Locate the cell with the specified text and output its (X, Y) center coordinate. 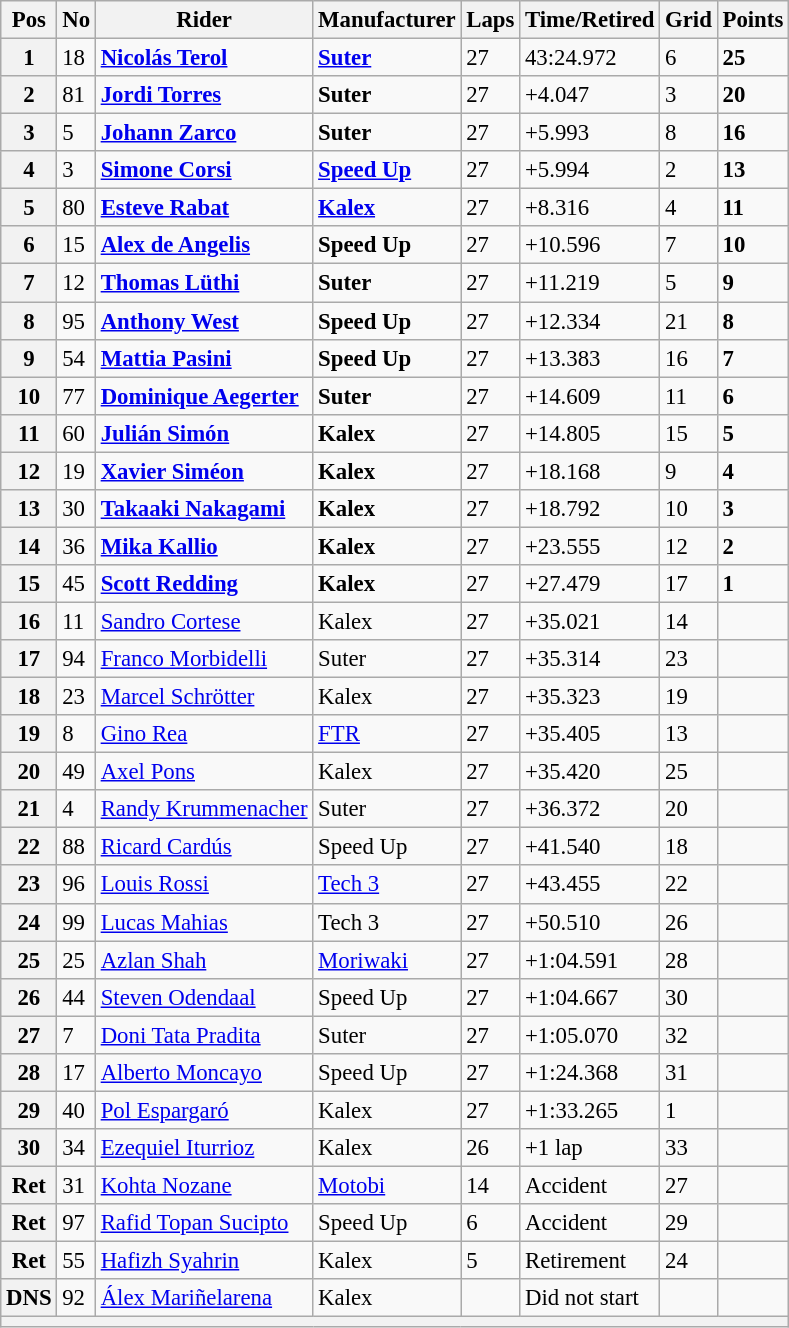
Franco Morbidelli (204, 659)
Laps (490, 20)
Julián Simón (204, 433)
+8.316 (590, 208)
32 (688, 1035)
+41.540 (590, 847)
+1 lap (590, 1148)
+5.993 (590, 133)
Ezequiel Iturrioz (204, 1148)
43:24.972 (590, 58)
45 (76, 584)
Grid (688, 20)
+13.383 (590, 358)
Alex de Angelis (204, 245)
81 (76, 95)
Motobi (387, 1185)
+27.479 (590, 584)
Ricard Cardús (204, 847)
+50.510 (590, 922)
Rider (204, 20)
Steven Odendaal (204, 997)
Nicolás Terol (204, 58)
Xavier Siméon (204, 471)
95 (76, 321)
Gino Rea (204, 734)
+43.455 (590, 885)
Manufacturer (387, 20)
Alberto Moncayo (204, 1073)
DNS (29, 1298)
+14.609 (590, 396)
Esteve Rabat (204, 208)
+35.405 (590, 734)
94 (76, 659)
+5.994 (590, 170)
Moriwaki (387, 960)
Pol Espargaró (204, 1110)
96 (76, 885)
97 (76, 1223)
Louis Rossi (204, 885)
+14.805 (590, 433)
No (76, 20)
+35.420 (590, 772)
+23.555 (590, 546)
Scott Redding (204, 584)
+11.219 (590, 283)
Mika Kallio (204, 546)
44 (76, 997)
Did not start (590, 1298)
+12.334 (590, 321)
Pos (29, 20)
55 (76, 1261)
+36.372 (590, 809)
+18.792 (590, 509)
34 (76, 1148)
+1:33.265 (590, 1110)
92 (76, 1298)
Time/Retired (590, 20)
Randy Krummenacher (204, 809)
+35.021 (590, 621)
Axel Pons (204, 772)
Hafizh Syahrin (204, 1261)
+35.314 (590, 659)
+4.047 (590, 95)
Jordi Torres (204, 95)
+1:04.591 (590, 960)
Johann Zarco (204, 133)
Sandro Cortese (204, 621)
88 (76, 847)
Dominique Aegerter (204, 396)
+18.168 (590, 471)
Lucas Mahias (204, 922)
Simone Corsi (204, 170)
Points (752, 20)
Azlan Shah (204, 960)
77 (76, 396)
33 (688, 1148)
99 (76, 922)
60 (76, 433)
Retirement (590, 1261)
54 (76, 358)
49 (76, 772)
40 (76, 1110)
+1:24.368 (590, 1073)
Rafid Topan Sucipto (204, 1223)
FTR (387, 734)
+35.323 (590, 697)
Marcel Schrötter (204, 697)
+1:04.667 (590, 997)
80 (76, 208)
Álex Mariñelarena (204, 1298)
Kohta Nozane (204, 1185)
Doni Tata Pradita (204, 1035)
+10.596 (590, 245)
36 (76, 546)
Mattia Pasini (204, 358)
+1:05.070 (590, 1035)
Anthony West (204, 321)
Thomas Lüthi (204, 283)
Takaaki Nakagami (204, 509)
